From the cell containing the given text, extract its center point as (X, Y) coordinate. 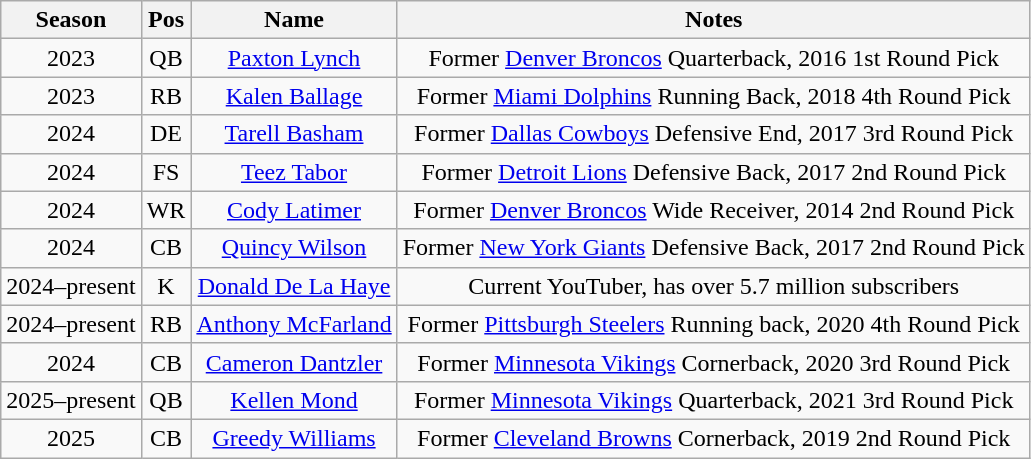
Tarell Basham (294, 134)
Teez Tabor (294, 172)
Former Denver Broncos Quarterback, 2016 1st Round Pick (714, 58)
Cameron Dantzler (294, 362)
Current YouTuber, has over 5.7 million subscribers (714, 286)
Former Cleveland Browns Cornerback, 2019 2nd Round Pick (714, 438)
2025 (71, 438)
Pos (166, 20)
2025–present (71, 400)
K (166, 286)
Anthony McFarland (294, 324)
DE (166, 134)
Greedy Williams (294, 438)
Former Denver Broncos Wide Receiver, 2014 2nd Round Pick (714, 210)
FS (166, 172)
WR (166, 210)
Former Dallas Cowboys Defensive End, 2017 3rd Round Pick (714, 134)
Former Minnesota Vikings Cornerback, 2020 3rd Round Pick (714, 362)
Former Detroit Lions Defensive Back, 2017 2nd Round Pick (714, 172)
Former Minnesota Vikings Quarterback, 2021 3rd Round Pick (714, 400)
Former Pittsburgh Steelers Running back, 2020 4th Round Pick (714, 324)
Name (294, 20)
Paxton Lynch (294, 58)
Notes (714, 20)
Cody Latimer (294, 210)
Kellen Mond (294, 400)
Kalen Ballage (294, 96)
Donald De La Haye (294, 286)
Former Miami Dolphins Running Back, 2018 4th Round Pick (714, 96)
Season (71, 20)
Former New York Giants Defensive Back, 2017 2nd Round Pick (714, 248)
Quincy Wilson (294, 248)
